Extract the (X, Y) coordinate from the center of the cell holding the provided text.  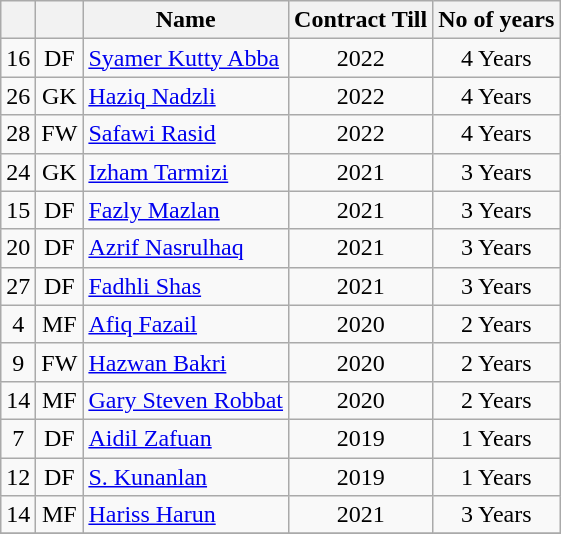
28 (18, 134)
Fazly Mazlan (186, 210)
Safawi Rasid (186, 134)
12 (18, 477)
Syamer Kutty Abba (186, 58)
Afiq Fazail (186, 324)
Fadhli Shas (186, 286)
Name (186, 20)
Azrif Nasrulhaq (186, 248)
No of years (496, 20)
Izham Tarmizi (186, 172)
4 (18, 324)
24 (18, 172)
Haziq Nadzli (186, 96)
Gary Steven Robbat (186, 400)
Hariss Harun (186, 515)
7 (18, 438)
20 (18, 248)
16 (18, 58)
S. Kunanlan (186, 477)
9 (18, 362)
Hazwan Bakri (186, 362)
27 (18, 286)
Aidil Zafuan (186, 438)
Contract Till (361, 20)
15 (18, 210)
26 (18, 96)
